From the cell containing the given text, extract its center point as [X, Y] coordinate. 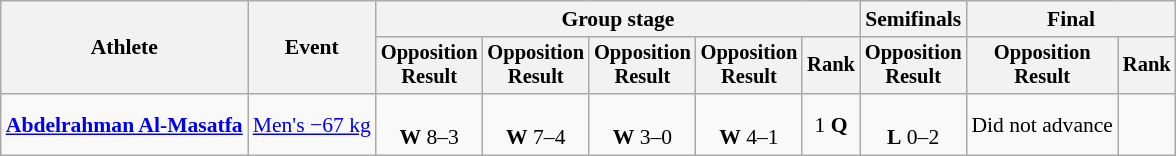
W 8–3 [430, 124]
L 0–2 [914, 124]
W 7–4 [536, 124]
Group stage [618, 19]
W 3–0 [642, 124]
W 4–1 [750, 124]
Event [312, 48]
1 Q [831, 124]
Abdelrahman Al-Masatfa [124, 124]
Final [1070, 19]
Men's −67 kg [312, 124]
Did not advance [1042, 124]
Semifinals [914, 19]
Athlete [124, 48]
